Output the (X, Y) coordinate of the center of the cell containing the given text.  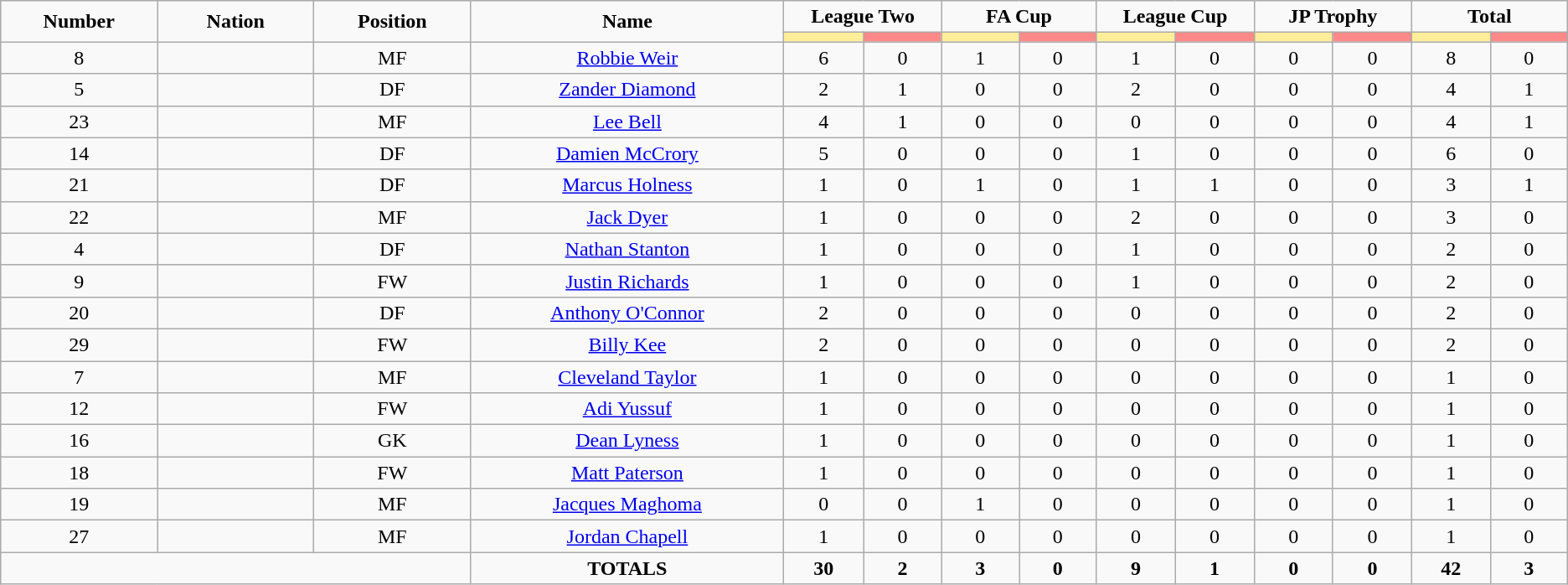
GK (392, 441)
Jordan Chapell (627, 536)
20 (79, 313)
Zander Diamond (627, 90)
16 (79, 441)
12 (79, 409)
Total (1489, 17)
Dean Lyness (627, 441)
Justin Richards (627, 281)
27 (79, 536)
Marcus Holness (627, 185)
Jack Dyer (627, 217)
Lee Bell (627, 122)
18 (79, 473)
22 (79, 217)
TOTALS (627, 568)
Position (392, 22)
Number (79, 22)
19 (79, 505)
30 (824, 568)
42 (1451, 568)
21 (79, 185)
Cleveland Taylor (627, 376)
League Two (863, 17)
Nation (236, 22)
Adi Yussuf (627, 409)
29 (79, 344)
Name (627, 22)
JP Trophy (1333, 17)
Anthony O'Connor (627, 313)
7 (79, 376)
23 (79, 122)
Jacques Maghoma (627, 505)
Billy Kee (627, 344)
Damien McCrory (627, 153)
Nathan Stanton (627, 249)
Matt Paterson (627, 473)
Robbie Weir (627, 58)
FA Cup (1019, 17)
14 (79, 153)
League Cup (1175, 17)
